Locate the cell with the specified text and output its (X, Y) center coordinate. 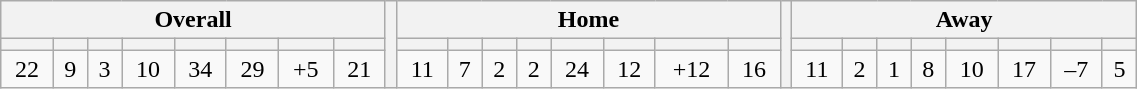
7 (465, 69)
22 (27, 69)
8 (928, 69)
1 (894, 69)
21 (359, 69)
+5 (306, 69)
+12 (691, 69)
9 (70, 69)
29 (252, 69)
12 (629, 69)
Overall (194, 20)
34 (200, 69)
24 (577, 69)
17 (1024, 69)
Home (588, 20)
–7 (1076, 69)
5 (1120, 69)
Away (964, 20)
16 (754, 69)
3 (104, 69)
